Pinpoint the cell where the given text exists, returning its [x, y] midpoint coordinate. 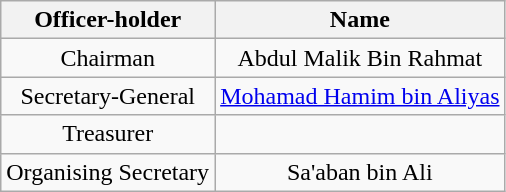
Name [360, 20]
Organising Secretary [108, 172]
Secretary-General [108, 96]
Sa'aban bin Ali [360, 172]
Abdul Malik Bin Rahmat [360, 58]
Chairman [108, 58]
Treasurer [108, 134]
Mohamad Hamim bin Aliyas [360, 96]
Officer-holder [108, 20]
